Scan for the cell matching the given text and deliver its (X, Y) coordinate at center. 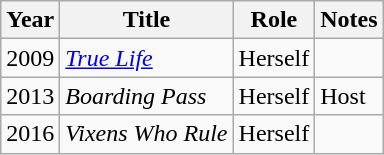
2016 (30, 134)
Notes (349, 20)
Boarding Pass (146, 96)
Host (349, 96)
2009 (30, 58)
Role (274, 20)
2013 (30, 96)
Title (146, 20)
Year (30, 20)
True Life (146, 58)
Vixens Who Rule (146, 134)
